Return [X, Y] of the center of cell containing provided text 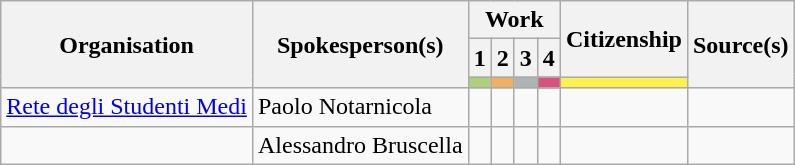
Paolo Notarnicola [360, 107]
1 [480, 58]
Organisation [127, 44]
Citizenship [624, 39]
Source(s) [740, 44]
4 [548, 58]
2 [502, 58]
Alessandro Bruscella [360, 145]
Rete degli Studenti Medi [127, 107]
3 [526, 58]
Work [514, 20]
Spokesperson(s) [360, 44]
